Extract the [x, y] coordinate from the center of the cell holding the provided text.  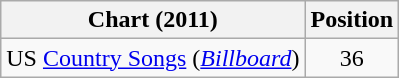
Chart (2011) [153, 20]
36 [352, 58]
US Country Songs (Billboard) [153, 58]
Position [352, 20]
